For the text-containing cell, return its midpoint in (X, Y) coordinate format. 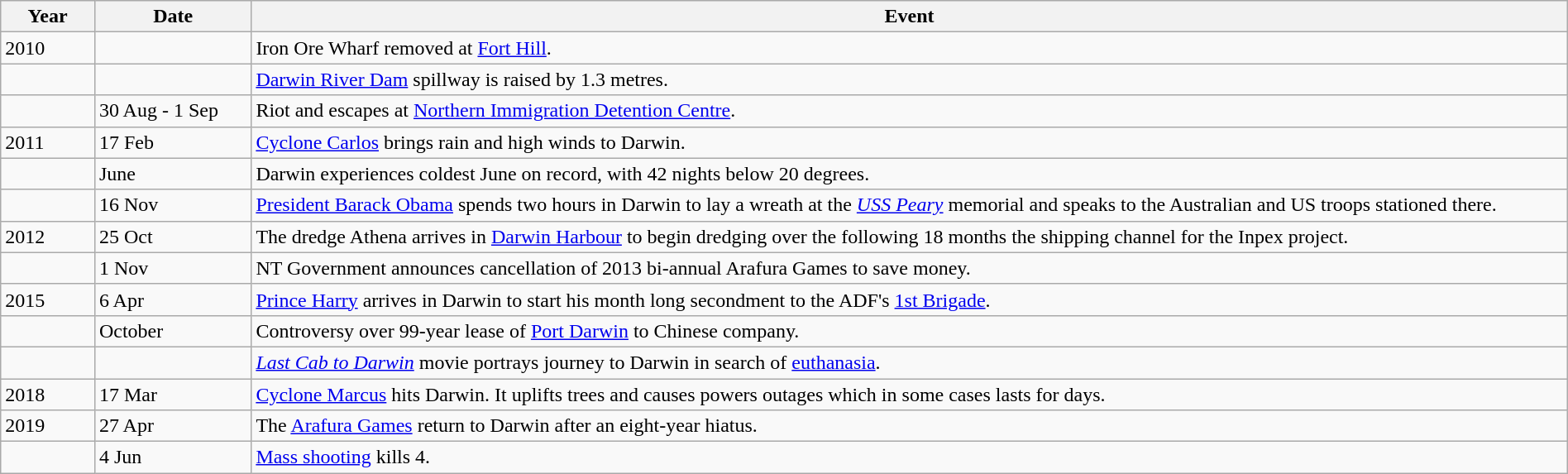
2018 (48, 395)
17 Mar (172, 395)
Controversy over 99-year lease of Port Darwin to Chinese company. (910, 331)
October (172, 331)
Darwin River Dam spillway is raised by 1.3 metres. (910, 79)
The Arafura Games return to Darwin after an eight-year hiatus. (910, 426)
The dredge Athena arrives in Darwin Harbour to begin dredging over the following 18 months the shipping channel for the Inpex project. (910, 237)
6 Apr (172, 299)
30 Aug - 1 Sep (172, 111)
Date (172, 17)
Darwin experiences coldest June on record, with 42 nights below 20 degrees. (910, 174)
Event (910, 17)
Cyclone Marcus hits Darwin. It uplifts trees and causes powers outages which in some cases lasts for days. (910, 395)
25 Oct (172, 237)
Year (48, 17)
2015 (48, 299)
June (172, 174)
Riot and escapes at Northern Immigration Detention Centre. (910, 111)
2011 (48, 142)
1 Nov (172, 268)
Mass shooting kills 4. (910, 457)
NT Government announces cancellation of 2013 bi-annual Arafura Games to save money. (910, 268)
Cyclone Carlos brings rain and high winds to Darwin. (910, 142)
Iron Ore Wharf removed at Fort Hill. (910, 48)
16 Nov (172, 205)
2012 (48, 237)
Prince Harry arrives in Darwin to start his month long secondment to the ADF's 1st Brigade. (910, 299)
2019 (48, 426)
27 Apr (172, 426)
4 Jun (172, 457)
17 Feb (172, 142)
2010 (48, 48)
Last Cab to Darwin movie portrays journey to Darwin in search of euthanasia. (910, 362)
